Provide the (x, y) coordinate of the cell's center where the given text is located.  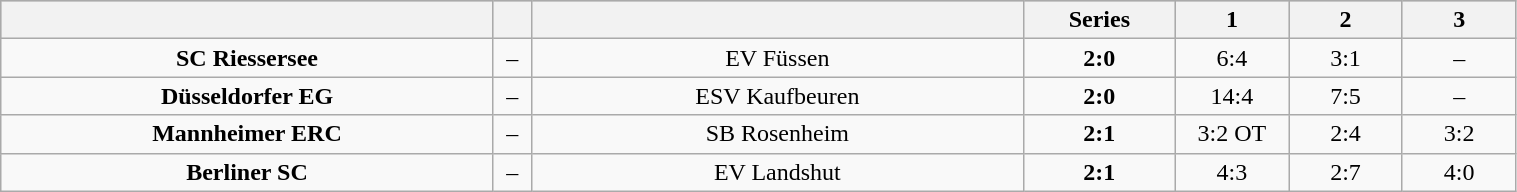
EV Füssen (777, 58)
6:4 (1232, 58)
EV Landshut (777, 172)
3:2 OT (1232, 134)
Düsseldorfer EG (247, 96)
3 (1459, 20)
SB Rosenheim (777, 134)
Series (1100, 20)
3:1 (1346, 58)
ESV Kaufbeuren (777, 96)
Berliner SC (247, 172)
7:5 (1346, 96)
SC Riessersee (247, 58)
4:3 (1232, 172)
3:2 (1459, 134)
2 (1346, 20)
2:4 (1346, 134)
2:7 (1346, 172)
14:4 (1232, 96)
4:0 (1459, 172)
Mannheimer ERC (247, 134)
1 (1232, 20)
